Find where the given text appears and provide that cell's center as (x, y) coordinate. 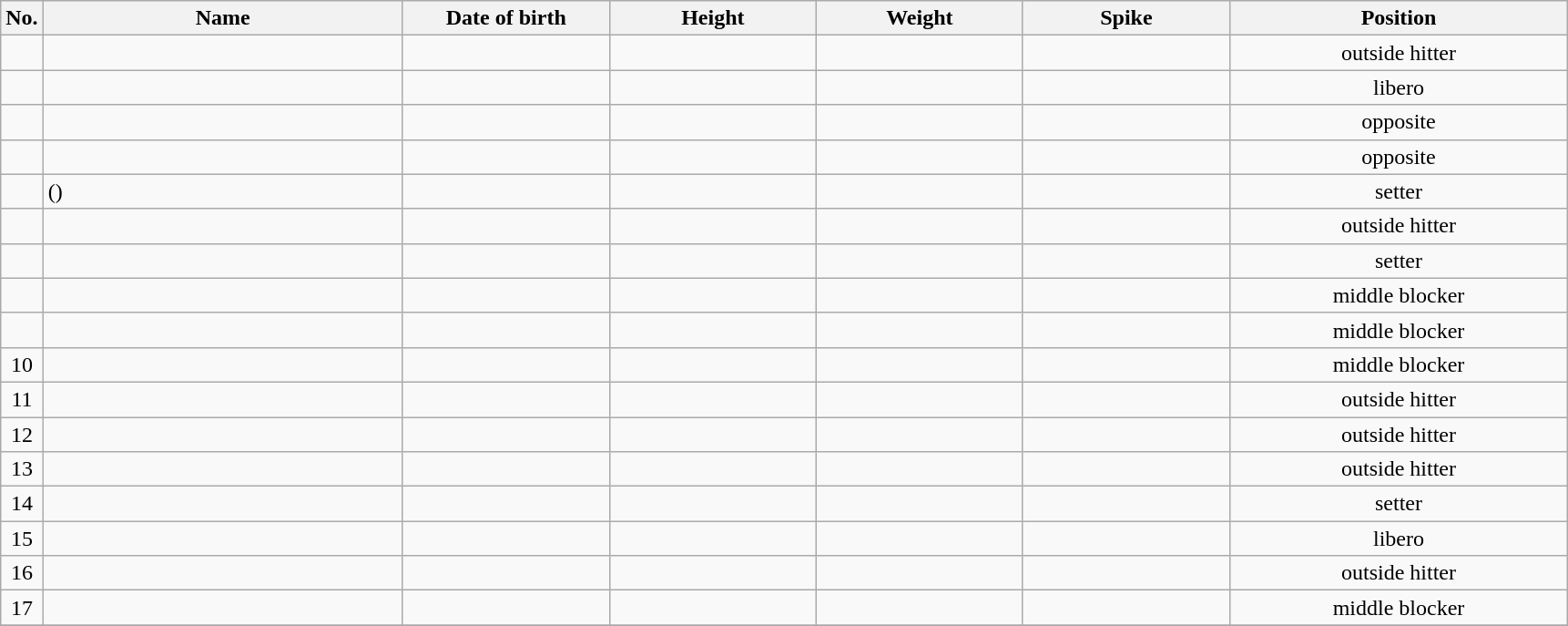
12 (22, 435)
() (222, 191)
14 (22, 504)
Position (1399, 18)
Height (712, 18)
17 (22, 608)
Name (222, 18)
Spike (1125, 18)
Date of birth (506, 18)
11 (22, 399)
Weight (920, 18)
13 (22, 469)
No. (22, 18)
15 (22, 539)
10 (22, 364)
16 (22, 573)
